Capture the cell that displays the provided text and extract its [x, y] central coordinate. 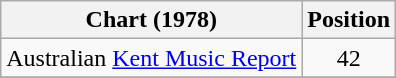
Australian Kent Music Report [152, 58]
Position [349, 20]
Chart (1978) [152, 20]
42 [349, 58]
